Capture the cell that displays the provided text and extract its [X, Y] central coordinate. 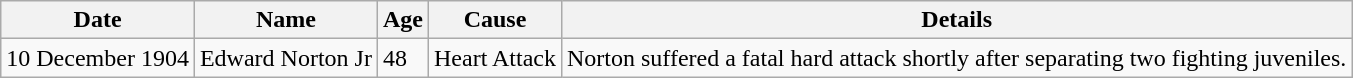
Details [956, 20]
Cause [494, 20]
Edward Norton Jr [286, 58]
Norton suffered a fatal hard attack shortly after separating two fighting juveniles. [956, 58]
Heart Attack [494, 58]
Date [98, 20]
48 [402, 58]
Name [286, 20]
10 December 1904 [98, 58]
Age [402, 20]
